Pinpoint the cell where the given text exists, returning its (x, y) midpoint coordinate. 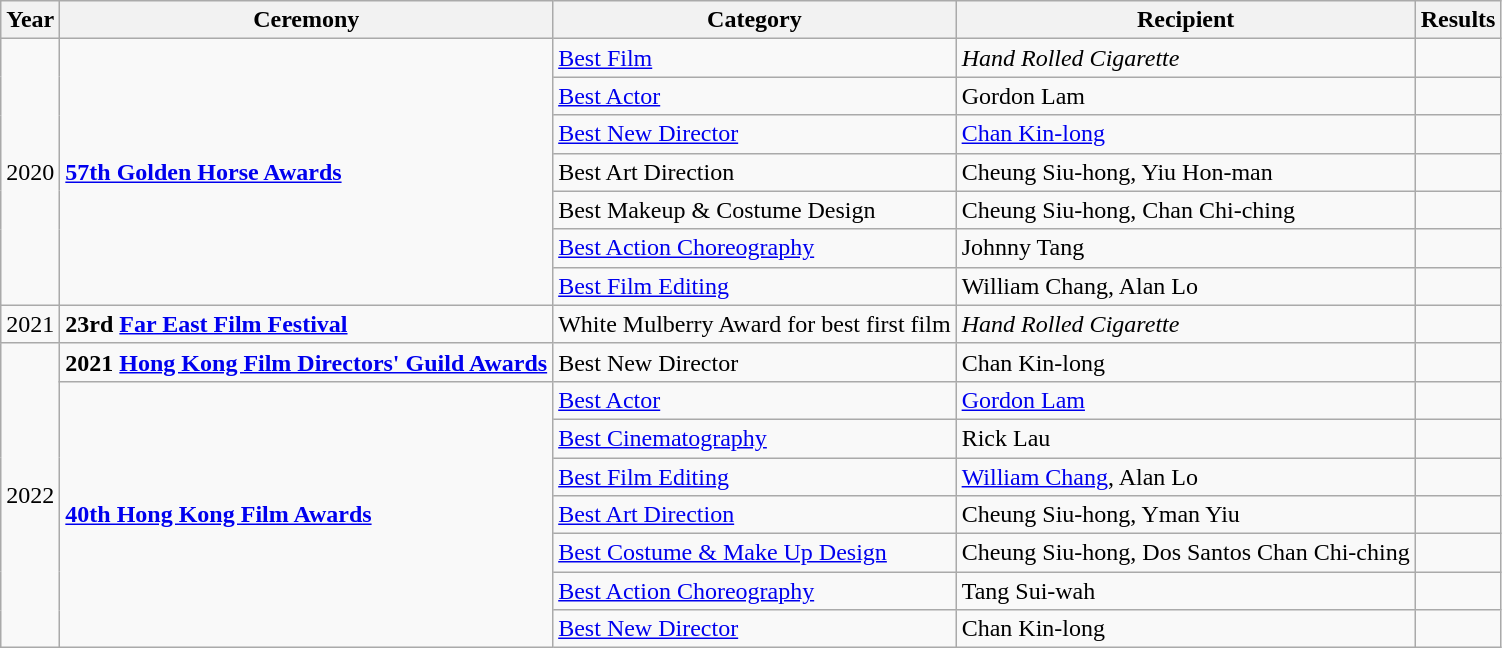
57th Golden Horse Awards (306, 172)
Tang Sui-wah (1186, 591)
Cheung Siu-hong, Dos Santos Chan Chi-ching (1186, 553)
Cheung Siu-hong, Chan Chi-ching (1186, 210)
2021 Hong Kong Film Directors' Guild Awards (306, 362)
Best Cinematography (754, 438)
23rd Far East Film Festival (306, 324)
Best Makeup & Costume Design (754, 210)
Cheung Siu-hong, Yiu Hon-man (1186, 172)
Ceremony (306, 20)
Category (754, 20)
2021 (30, 324)
40th Hong Kong Film Awards (306, 514)
2022 (30, 495)
White Mulberry Award for best first film (754, 324)
Rick Lau (1186, 438)
Results (1458, 20)
Recipient (1186, 20)
Cheung Siu-hong, Yman Yiu (1186, 515)
Best Film (754, 58)
Best Costume & Make Up Design (754, 553)
Johnny Tang (1186, 248)
2020 (30, 172)
Year (30, 20)
